Return [X, Y] of the center of cell containing provided text 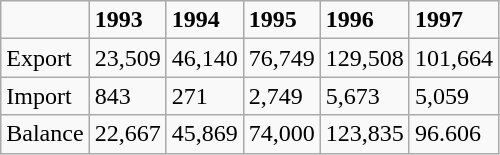
1993 [128, 20]
22,667 [128, 134]
96.606 [454, 134]
45,869 [204, 134]
843 [128, 96]
129,508 [364, 58]
Balance [45, 134]
1996 [364, 20]
Export [45, 58]
5,059 [454, 96]
101,664 [454, 58]
5,673 [364, 96]
271 [204, 96]
23,509 [128, 58]
1995 [282, 20]
1994 [204, 20]
46,140 [204, 58]
2,749 [282, 96]
123,835 [364, 134]
Import [45, 96]
1997 [454, 20]
74,000 [282, 134]
76,749 [282, 58]
